Return (x, y) of the center of cell containing provided text 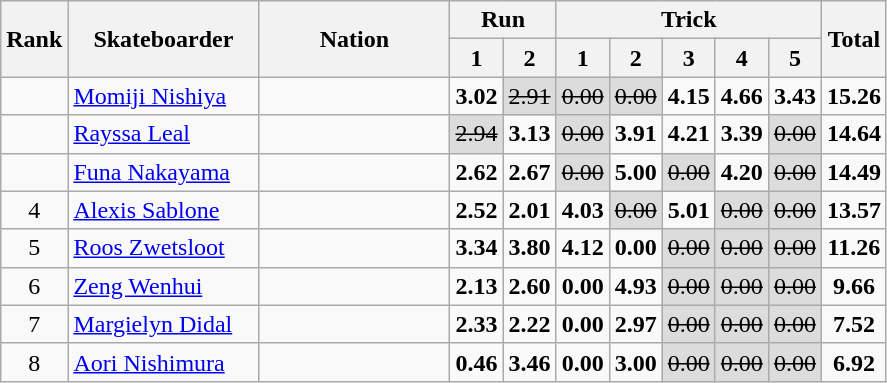
4.21 (688, 134)
3.02 (476, 96)
2.94 (476, 134)
0.46 (476, 362)
Skateboarder (164, 39)
4.12 (582, 248)
14.49 (854, 172)
3 (688, 58)
8 (34, 362)
7.52 (854, 324)
Aori Nishimura (164, 362)
3.43 (794, 96)
6 (34, 286)
2.22 (530, 324)
11.26 (854, 248)
Run (503, 20)
3.34 (476, 248)
2.01 (530, 210)
4.66 (742, 96)
4.93 (636, 286)
Alexis Sablone (164, 210)
2.52 (476, 210)
9.66 (854, 286)
Zeng Wenhui (164, 286)
Momiji Nishiya (164, 96)
6.92 (854, 362)
14.64 (854, 134)
4.20 (742, 172)
3.39 (742, 134)
Total (854, 39)
3.00 (636, 362)
2.33 (476, 324)
Roos Zwetsloot (164, 248)
Rank (34, 39)
5.01 (688, 210)
3.80 (530, 248)
2.97 (636, 324)
7 (34, 324)
2.60 (530, 286)
3.13 (530, 134)
Margielyn Didal (164, 324)
3.46 (530, 362)
2.62 (476, 172)
4.03 (582, 210)
Nation (354, 39)
Rayssa Leal (164, 134)
15.26 (854, 96)
2.91 (530, 96)
4.15 (688, 96)
Trick (688, 20)
5.00 (636, 172)
Funa Nakayama (164, 172)
3.91 (636, 134)
2.67 (530, 172)
2.13 (476, 286)
13.57 (854, 210)
